Return the [X, Y] coordinate for the center point of the cell that contains the specified text.  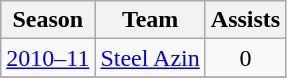
Season [48, 20]
2010–11 [48, 58]
Team [150, 20]
Steel Azin [150, 58]
0 [245, 58]
Assists [245, 20]
